Return the [X, Y] coordinate for the center point of the cell that contains the specified text.  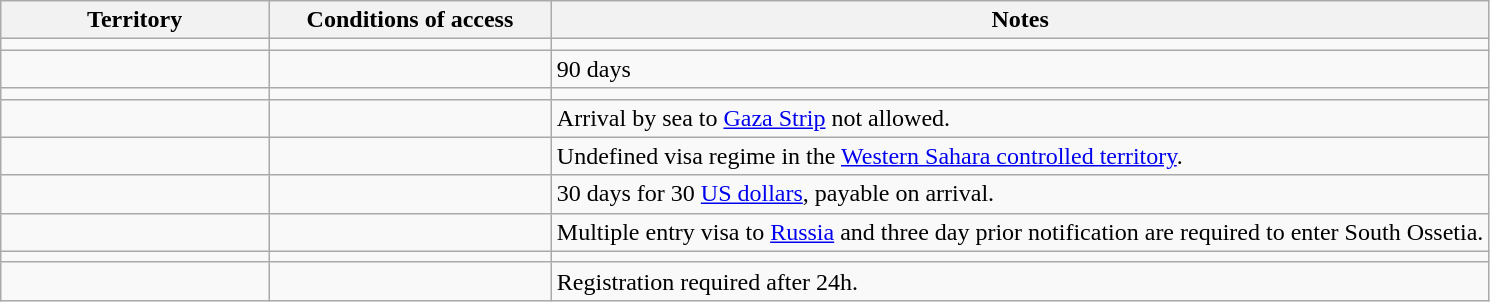
Notes [1020, 20]
Multiple entry visa to Russia and three day prior notification are required to enter South Ossetia. [1020, 232]
Undefined visa regime in the Western Sahara controlled territory. [1020, 156]
30 days for 30 US dollars, payable on arrival. [1020, 194]
Arrival by sea to Gaza Strip not allowed. [1020, 118]
Territory [135, 20]
Conditions of access [410, 20]
90 days [1020, 69]
Registration required after 24h. [1020, 281]
